Pinpoint the cell where the given text exists, returning its [X, Y] midpoint coordinate. 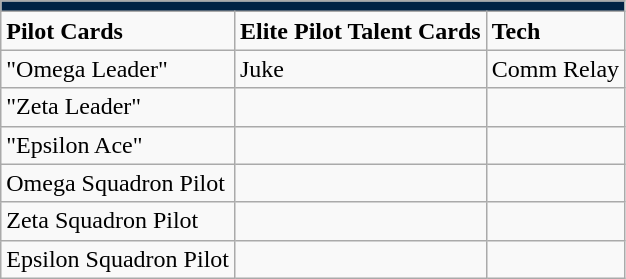
Pilot Cards [118, 31]
"Omega Leader" [118, 69]
"Epsilon Ace" [118, 145]
Epsilon Squadron Pilot [118, 259]
Juke [360, 69]
Zeta Squadron Pilot [118, 221]
Omega Squadron Pilot [118, 183]
Tech [555, 31]
Elite Pilot Talent Cards [360, 31]
Comm Relay [555, 69]
"Zeta Leader" [118, 107]
